Return the [X, Y] coordinate for the center point of the cell that contains the specified text.  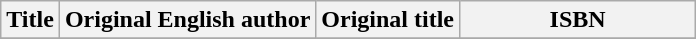
Original English author [187, 20]
ISBN [578, 20]
Original title [388, 20]
Title [30, 20]
